Determine the (x, y) coordinate at the center of the cell enclosing the given text.  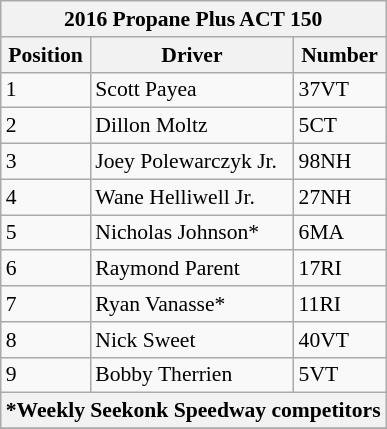
2 (46, 126)
8 (46, 340)
98NH (340, 162)
5CT (340, 126)
1 (46, 90)
Wane Helliwell Jr. (192, 197)
40VT (340, 340)
4 (46, 197)
27NH (340, 197)
*Weekly Seekonk Speedway competitors (194, 411)
Dillon Moltz (192, 126)
7 (46, 304)
17RI (340, 269)
Scott Payea (192, 90)
Raymond Parent (192, 269)
6MA (340, 233)
Nick Sweet (192, 340)
9 (46, 375)
6 (46, 269)
5VT (340, 375)
37VT (340, 90)
Ryan Vanasse* (192, 304)
Position (46, 55)
5 (46, 233)
Number (340, 55)
Joey Polewarczyk Jr. (192, 162)
11RI (340, 304)
Bobby Therrien (192, 375)
2016 Propane Plus ACT 150 (194, 19)
Driver (192, 55)
Nicholas Johnson* (192, 233)
3 (46, 162)
